Search for the cell housing the specified text and yield its [X, Y] center coordinate. 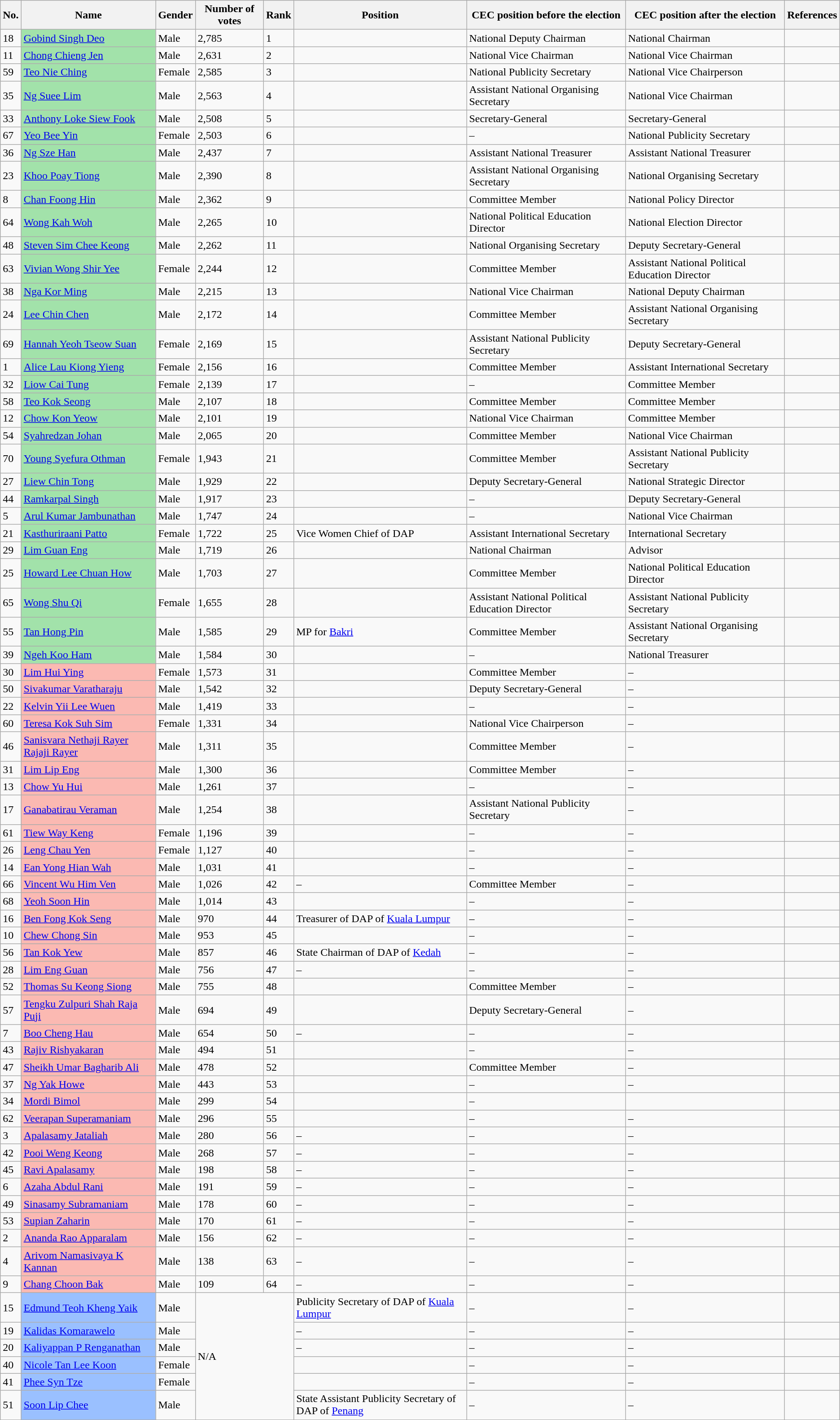
2,172 [229, 315]
2,215 [229, 292]
2,065 [229, 435]
2,437 [229, 153]
Arul Kumar Jambunathan [88, 516]
1,722 [229, 533]
1,747 [229, 516]
65 [11, 602]
1,703 [229, 573]
Kalidas Komarawelo [88, 1331]
268 [229, 1152]
CEC position before the election [546, 15]
Soon Lip Chee [88, 1405]
69 [11, 344]
National Strategic Director [705, 482]
494 [229, 1050]
68 [11, 901]
1,254 [229, 810]
State Assistant Publicity Secretary of DAP of Penang [381, 1405]
70 [11, 459]
478 [229, 1067]
1,542 [229, 689]
Steven Sim Chee Keong [88, 245]
694 [229, 1010]
Publicity Secretary of DAP of Kuala Lumpur [381, 1307]
Ravi Apalasamy [88, 1169]
857 [229, 953]
Yeo Bee Yin [88, 136]
CEC position after the election [705, 15]
Young Syefura Othman [88, 459]
1,419 [229, 706]
191 [229, 1187]
Wong Shu Qi [88, 602]
Chow Kon Yeow [88, 418]
Vice Women Chief of DAP [381, 533]
1,127 [229, 850]
National Election Director [705, 222]
Kaliyappan P Renganathan [88, 1348]
67 [11, 136]
Chow Yu Hui [88, 787]
1,719 [229, 550]
170 [229, 1221]
Ngeh Koo Ham [88, 655]
1,026 [229, 884]
2,785 [229, 38]
Lim Guan Eng [88, 550]
Arivom Namasivaya K Kannan [88, 1262]
Ben Fong Kok Seng [88, 918]
2,107 [229, 401]
No. [11, 15]
Lim Hui Ying [88, 672]
MP for Bakri [381, 632]
Alice Lau Kiong Yieng [88, 367]
Edmund Teoh Kheng Yaik [88, 1307]
State Chairman of DAP of Kedah [381, 953]
156 [229, 1238]
Sivakumar Varatharaju [88, 689]
Sinasamy Subramaniam [88, 1204]
Vincent Wu Him Ven [88, 884]
National Policy Director [705, 199]
Ng Yak Howe [88, 1084]
Lee Chin Chen [88, 315]
2,503 [229, 136]
Chang Choon Bak [88, 1284]
Ramkarpal Singh [88, 499]
Syahredzan Johan [88, 435]
299 [229, 1101]
2,362 [229, 199]
Liew Chin Tong [88, 482]
2,631 [229, 55]
Kelvin Yii Lee Wuen [88, 706]
2,262 [229, 245]
296 [229, 1118]
443 [229, 1084]
755 [229, 987]
970 [229, 918]
2,265 [229, 222]
Ean Yong Hian Wah [88, 867]
Ananda Rao Apparalam [88, 1238]
Chong Chieng Jen [88, 55]
Phee Syn Tze [88, 1382]
References [812, 15]
Leng Chau Yen [88, 850]
N/A [244, 1356]
Liow Cai Tung [88, 384]
Yeoh Soon Hin [88, 901]
Teo Kok Seong [88, 401]
Mordi Bimol [88, 1101]
Teo Nie Ching [88, 72]
National Treasurer [705, 655]
Tan Kok Yew [88, 953]
2,156 [229, 367]
Tiew Way Keng [88, 833]
Lim Lip Eng [88, 769]
2,169 [229, 344]
2,508 [229, 119]
1,655 [229, 602]
Teresa Kok Suh Sim [88, 723]
2,101 [229, 418]
Number of votes [229, 15]
Advisor [705, 550]
1,584 [229, 655]
Position [381, 15]
Boo Cheng Hau [88, 1033]
1,300 [229, 769]
Gender [175, 15]
Nicole Tan Lee Koon [88, 1365]
Thomas Su Keong Siong [88, 987]
Wong Kah Woh [88, 222]
756 [229, 970]
Chan Foong Hin [88, 199]
1,585 [229, 632]
Anthony Loke Siew Fook [88, 119]
Ng Suee Lim [88, 95]
Ganabatirau Veraman [88, 810]
Sheikh Umar Bagharib Ali [88, 1067]
109 [229, 1284]
Tengku Zulpuri Shah Raja Puji [88, 1010]
Vivian Wong Shir Yee [88, 268]
Tan Hong Pin [88, 632]
1,917 [229, 499]
Pooi Weng Keong [88, 1152]
International Secretary [705, 533]
1,943 [229, 459]
2,390 [229, 176]
280 [229, 1135]
Hannah Yeoh Tseow Suan [88, 344]
953 [229, 936]
1,331 [229, 723]
Nga Kor Ming [88, 292]
Kasthuriraani Patto [88, 533]
2,139 [229, 384]
Rank [279, 15]
1,261 [229, 787]
Azaha Abdul Rani [88, 1187]
Chew Chong Sin [88, 936]
Khoo Poay Tiong [88, 176]
Gobind Singh Deo [88, 38]
Veerapan Superamaniam [88, 1118]
138 [229, 1262]
1,014 [229, 901]
1,031 [229, 867]
178 [229, 1204]
Supian Zaharin [88, 1221]
Treasurer of DAP of Kuala Lumpur [381, 918]
198 [229, 1169]
Ng Sze Han [88, 153]
Rajiv Rishyakaran [88, 1050]
1,311 [229, 746]
Sanisvara Nethaji Rayer Rajaji Rayer [88, 746]
Howard Lee Chuan How [88, 573]
66 [11, 884]
1,573 [229, 672]
2,244 [229, 268]
Name [88, 15]
Apalasamy Jataliah [88, 1135]
654 [229, 1033]
1,196 [229, 833]
1,929 [229, 482]
2,585 [229, 72]
2,563 [229, 95]
Lim Eng Guan [88, 970]
